For the text-containing cell, return its midpoint in [X, Y] coordinate format. 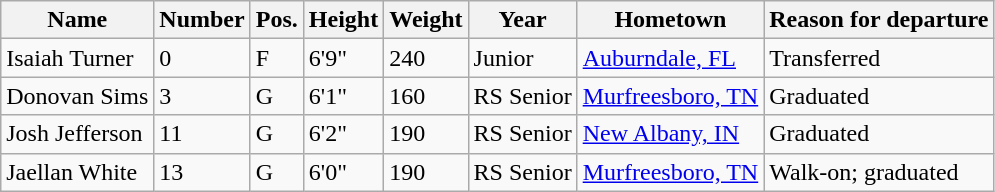
Hometown [670, 20]
Josh Jefferson [78, 134]
Donovan Sims [78, 96]
13 [202, 172]
Reason for departure [879, 20]
6'1" [343, 96]
11 [202, 134]
240 [426, 58]
6'2" [343, 134]
Weight [426, 20]
Junior [522, 58]
New Albany, IN [670, 134]
0 [202, 58]
Isaiah Turner [78, 58]
Height [343, 20]
Year [522, 20]
Auburndale, FL [670, 58]
F [276, 58]
6'9" [343, 58]
Name [78, 20]
6'0" [343, 172]
160 [426, 96]
3 [202, 96]
Jaellan White [78, 172]
Pos. [276, 20]
Transferred [879, 58]
Walk-on; graduated [879, 172]
Number [202, 20]
